Pinpoint the cell where the given text exists, returning its [x, y] midpoint coordinate. 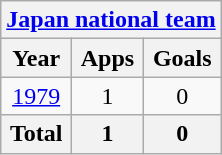
Goals [182, 58]
1979 [36, 96]
Apps [108, 58]
Total [36, 134]
Year [36, 58]
Japan national team [111, 20]
